Provide the (x, y) coordinate of the cell's center where the given text is located.  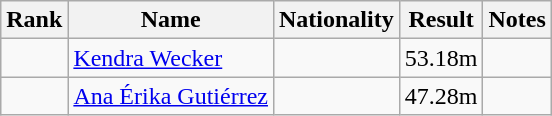
Rank (34, 20)
53.18m (441, 58)
Kendra Wecker (171, 58)
Notes (517, 20)
Nationality (336, 20)
47.28m (441, 96)
Name (171, 20)
Ana Érika Gutiérrez (171, 96)
Result (441, 20)
